Detect which cell encompasses the target text, then output its (x, y) center coordinate. 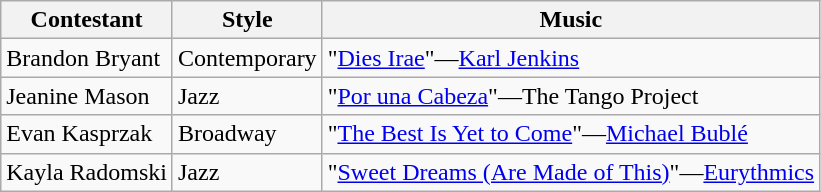
Music (570, 20)
Style (247, 20)
"Sweet Dreams (Are Made of This)"—Eurythmics (570, 172)
"The Best Is Yet to Come"—Michael Bublé (570, 134)
"Dies Irae"—Karl Jenkins (570, 58)
Contemporary (247, 58)
Contestant (87, 20)
Broadway (247, 134)
Evan Kasprzak (87, 134)
"Por una Cabeza"—The Tango Project (570, 96)
Jeanine Mason (87, 96)
Kayla Radomski (87, 172)
Brandon Bryant (87, 58)
